Return (X, Y) of the center of cell containing provided text 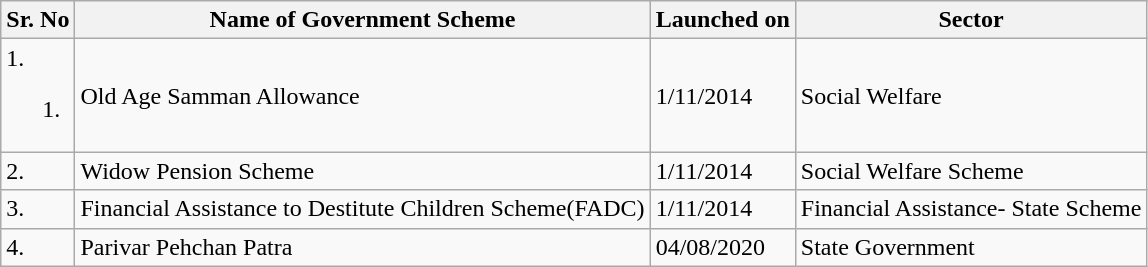
Widow Pension Scheme (362, 171)
4. (38, 247)
Launched on (722, 20)
Parivar Pehchan Patra (362, 247)
2. (38, 171)
1. (38, 96)
Sr. No (38, 20)
Name of Government Scheme (362, 20)
Old Age Samman Allowance (362, 96)
Social Welfare Scheme (971, 171)
Sector (971, 20)
3. (38, 209)
Social Welfare (971, 96)
Financial Assistance to Destitute Children Scheme(FADC) (362, 209)
Financial Assistance- State Scheme (971, 209)
04/08/2020 (722, 247)
State Government (971, 247)
